Return the [X, Y] coordinate for the center point of the cell that contains the specified text.  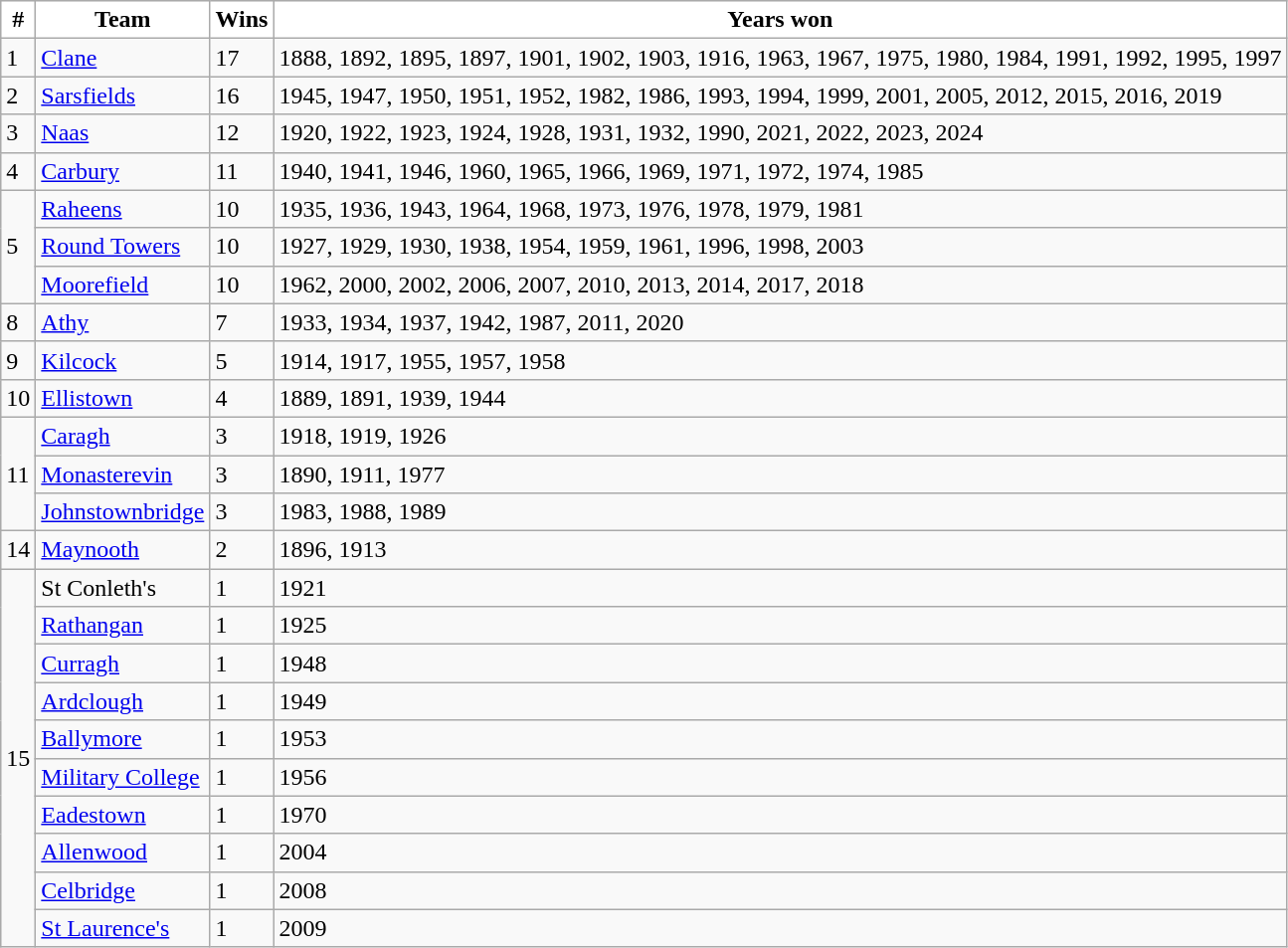
Team [123, 20]
Ballymore [123, 739]
Ellistown [123, 398]
1888, 1892, 1895, 1897, 1901, 1902, 1903, 1916, 1963, 1967, 1975, 1980, 1984, 1991, 1992, 1995, 1997 [780, 58]
Moorefield [123, 284]
St Conleth's [123, 588]
1933, 1934, 1937, 1942, 1987, 2011, 2020 [780, 322]
1918, 1919, 1926 [780, 436]
12 [242, 133]
14 [18, 550]
Ardclough [123, 701]
Athy [123, 322]
7 [242, 322]
15 [18, 758]
St Laurence's [123, 928]
1962, 2000, 2002, 2006, 2007, 2010, 2013, 2014, 2017, 2018 [780, 284]
Naas [123, 133]
2009 [780, 928]
1927, 1929, 1930, 1938, 1954, 1959, 1961, 1996, 1998, 2003 [780, 247]
1983, 1988, 1989 [780, 512]
1970 [780, 815]
2004 [780, 853]
1889, 1891, 1939, 1944 [780, 398]
Celbridge [123, 890]
1953 [780, 739]
Carbury [123, 171]
1948 [780, 664]
Round Towers [123, 247]
1925 [780, 626]
1935, 1936, 1943, 1964, 1968, 1973, 1976, 1978, 1979, 1981 [780, 209]
Wins [242, 20]
Rathangan [123, 626]
1896, 1913 [780, 550]
Monasterevin [123, 474]
1920, 1922, 1923, 1924, 1928, 1931, 1932, 1990, 2021, 2022, 2023, 2024 [780, 133]
Maynooth [123, 550]
1921 [780, 588]
Clane [123, 58]
1914, 1917, 1955, 1957, 1958 [780, 360]
17 [242, 58]
Eadestown [123, 815]
Sarsfields [123, 95]
1940, 1941, 1946, 1960, 1965, 1966, 1969, 1971, 1972, 1974, 1985 [780, 171]
9 [18, 360]
Curragh [123, 664]
2008 [780, 890]
Johnstownbridge [123, 512]
# [18, 20]
Caragh [123, 436]
1956 [780, 777]
Military College [123, 777]
Raheens [123, 209]
8 [18, 322]
Years won [780, 20]
1945, 1947, 1950, 1951, 1952, 1982, 1986, 1993, 1994, 1999, 2001, 2005, 2012, 2015, 2016, 2019 [780, 95]
1890, 1911, 1977 [780, 474]
Kilcock [123, 360]
1949 [780, 701]
16 [242, 95]
Allenwood [123, 853]
